Return [X, Y] of the center of cell containing provided text 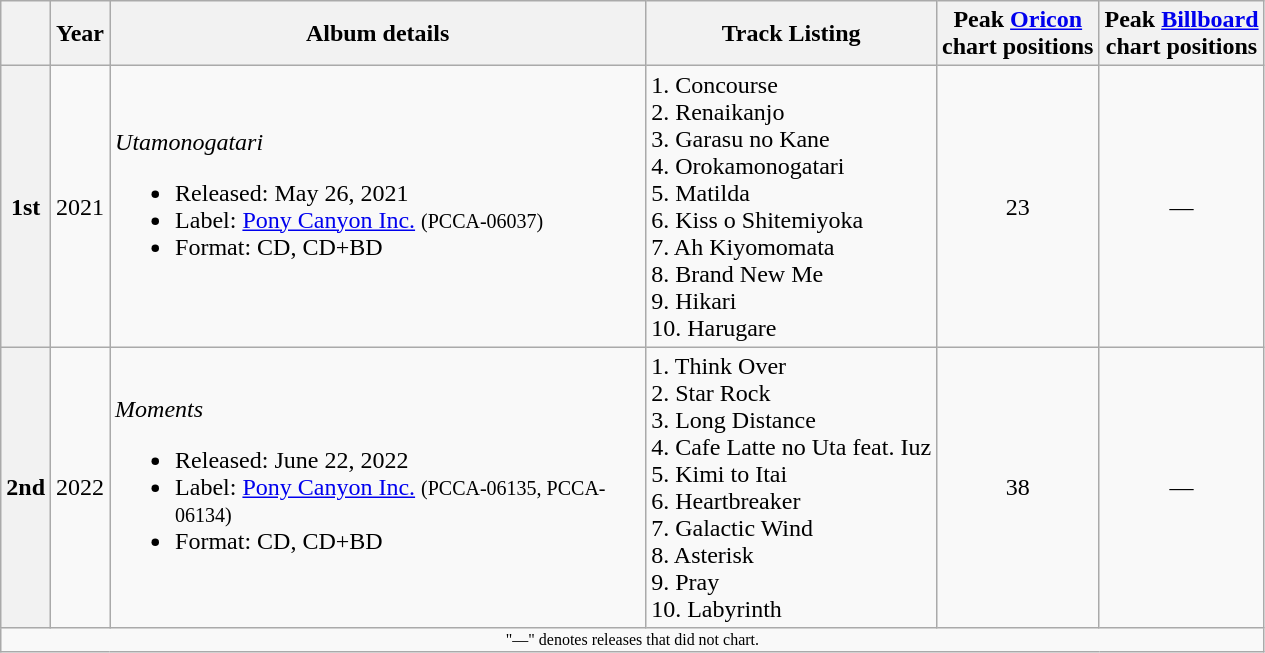
Year [80, 34]
MomentsReleased: June 22, 2022Label: Pony Canyon Inc. (PCCA-06135, PCCA-06134)Format: CD, CD+BD [378, 488]
23 [1018, 206]
38 [1018, 488]
2021 [80, 206]
UtamonogatariReleased: May 26, 2021Label: Pony Canyon Inc. (PCCA-06037)Format: CD, CD+BD [378, 206]
Track Listing [792, 34]
Peak Billboard chart positions [1182, 34]
2022 [80, 488]
Peak Oricon chart positions [1018, 34]
1. Think Over2. Star Rock3. Long Distance4. Cafe Latte no Uta feat. Iuz5. Kimi to Itai6. Heartbreaker7. Galactic Wind8. Asterisk9. Pray10. Labyrinth [792, 488]
2nd [26, 488]
1. Concourse2. Renaikanjo3. Garasu no Kane4. Orokamonogatari5. Matilda6. Kiss o Shitemiyoka7. Ah Kiyomomata8. Brand New Me9. Hikari10. Harugare [792, 206]
Album details [378, 34]
"—" denotes releases that did not chart. [632, 640]
1st [26, 206]
